Output the [X, Y] coordinate of the center of the cell containing the given text.  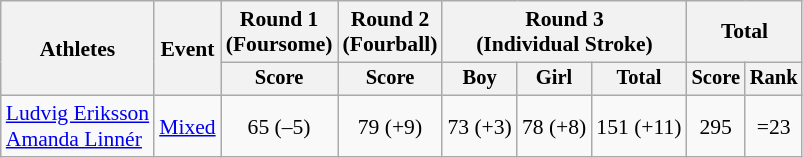
73 (+3) [479, 126]
Round 1(Foursome) [280, 32]
Round 3(Individual Stroke) [564, 32]
Athletes [78, 48]
Mixed [187, 126]
Ludvig ErikssonAmanda Linnér [78, 126]
78 (+8) [554, 126]
Event [187, 48]
79 (+9) [390, 126]
=23 [774, 126]
Round 2(Fourball) [390, 32]
Girl [554, 79]
65 (–5) [280, 126]
Rank [774, 79]
Boy [479, 79]
151 (+11) [638, 126]
295 [716, 126]
